Output the (X, Y) coordinate of the center of the cell containing the given text.  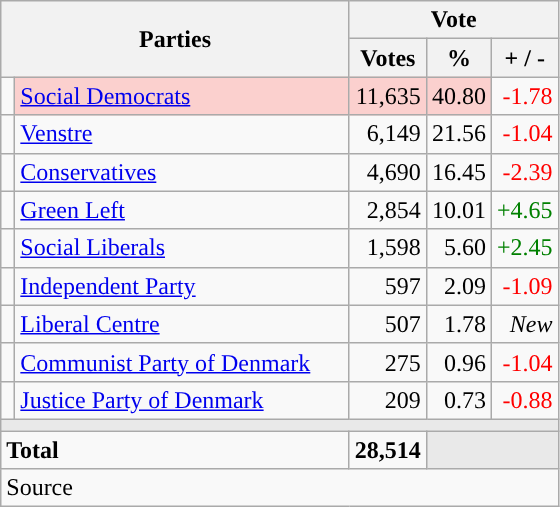
Source (280, 488)
-0.88 (524, 400)
-1.78 (524, 96)
10.01 (458, 210)
New (524, 324)
Parties (176, 39)
0.73 (458, 400)
Communist Party of Denmark (182, 362)
4,690 (388, 172)
1.78 (458, 324)
2,854 (388, 210)
11,635 (388, 96)
Social Liberals (182, 248)
Votes (388, 58)
Liberal Centre (182, 324)
+ / - (524, 58)
Vote (454, 20)
0.96 (458, 362)
5.60 (458, 248)
6,149 (388, 134)
Justice Party of Denmark (182, 400)
-1.09 (524, 286)
Total (176, 449)
1,598 (388, 248)
+2.45 (524, 248)
Conservatives (182, 172)
Venstre (182, 134)
Independent Party (182, 286)
Green Left (182, 210)
597 (388, 286)
16.45 (458, 172)
21.56 (458, 134)
209 (388, 400)
28,514 (388, 449)
2.09 (458, 286)
Social Democrats (182, 96)
507 (388, 324)
% (458, 58)
-2.39 (524, 172)
+4.65 (524, 210)
40.80 (458, 96)
275 (388, 362)
